Scan for the cell matching the given text and deliver its (x, y) coordinate at center. 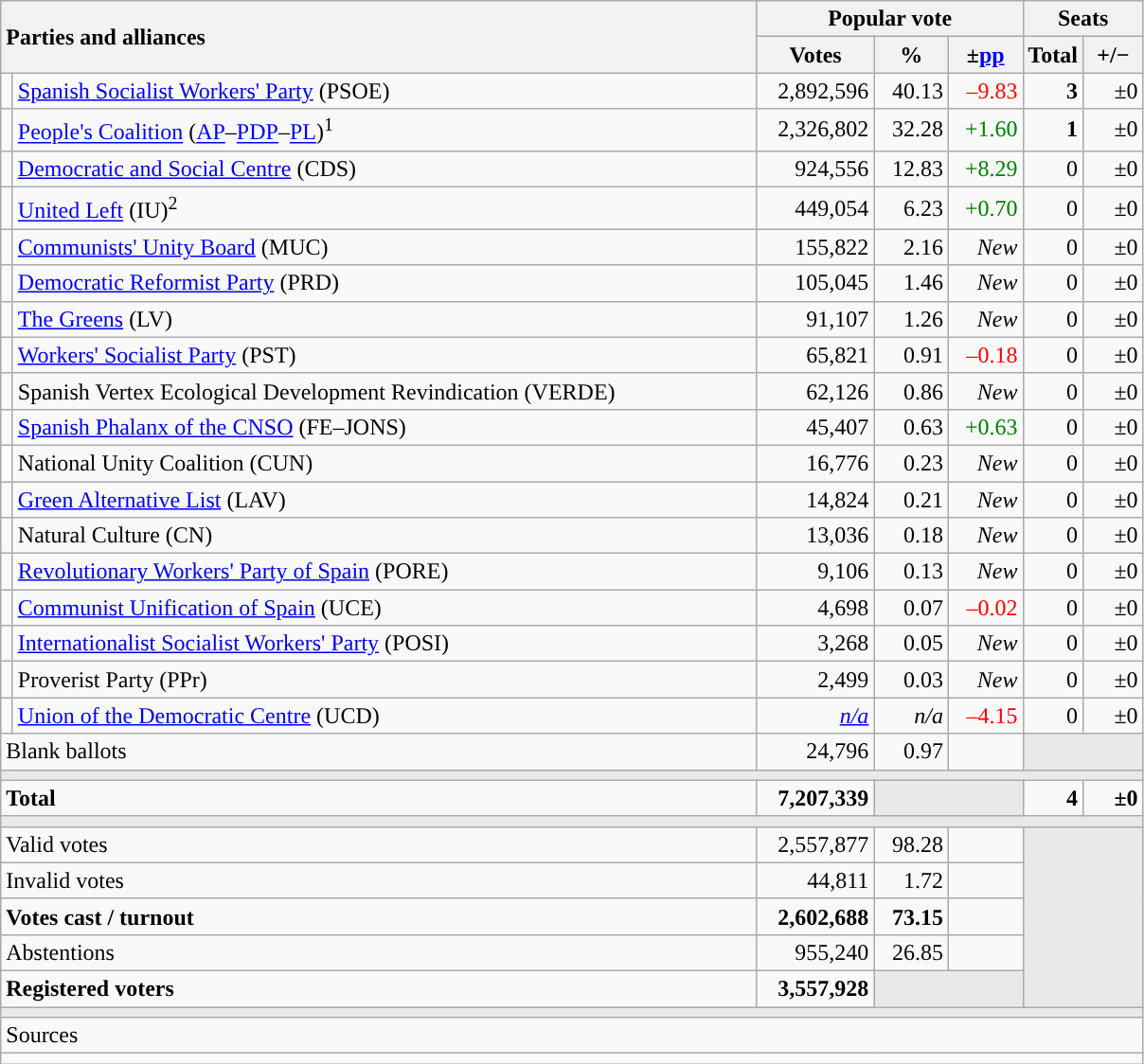
Invalid votes (379, 880)
91,107 (815, 319)
0.05 (911, 644)
4 (1053, 798)
6.23 (911, 208)
Parties and alliances (379, 37)
1.26 (911, 319)
Revolutionary Workers' Party of Spain (PORE) (384, 572)
Union of the Democratic Centre (UCD) (384, 716)
0.97 (911, 752)
United Left (IU)2 (384, 208)
Democratic Reformist Party (PRD) (384, 283)
45,407 (815, 427)
Spanish Vertex Ecological Development Revindication (VERDE) (384, 391)
14,824 (815, 500)
98.28 (911, 844)
1.46 (911, 283)
+8.29 (985, 168)
Green Alternative List (LAV) (384, 500)
16,776 (815, 463)
0.07 (911, 608)
65,821 (815, 355)
The Greens (LV) (384, 319)
9,106 (815, 572)
0.63 (911, 427)
Abstentions (379, 952)
National Unity Coalition (CUN) (384, 463)
Valid votes (379, 844)
Seats (1083, 19)
1.72 (911, 880)
Registered voters (379, 988)
0.13 (911, 572)
Democratic and Social Centre (CDS) (384, 168)
Spanish Socialist Workers' Party (PSOE) (384, 91)
26.85 (911, 952)
2,892,596 (815, 91)
Sources (572, 1036)
+0.63 (985, 427)
Votes (815, 55)
62,126 (815, 391)
449,054 (815, 208)
7,207,339 (815, 798)
Popular vote (890, 19)
±pp (985, 55)
Spanish Phalanx of the CNSO (FE–JONS) (384, 427)
Votes cast / turnout (379, 916)
13,036 (815, 536)
Internationalist Socialist Workers' Party (POSI) (384, 644)
2,499 (815, 680)
0.23 (911, 463)
Communists' Unity Board (MUC) (384, 247)
3 (1053, 91)
0.18 (911, 536)
0.21 (911, 500)
People's Coalition (AP–PDP–PL)1 (384, 131)
Blank ballots (379, 752)
955,240 (815, 952)
3,268 (815, 644)
2,602,688 (815, 916)
–0.18 (985, 355)
4,698 (815, 608)
105,045 (815, 283)
40.13 (911, 91)
924,556 (815, 168)
Natural Culture (CN) (384, 536)
24,796 (815, 752)
–9.83 (985, 91)
Communist Unification of Spain (UCE) (384, 608)
+0.70 (985, 208)
1 (1053, 131)
+/− (1114, 55)
0.91 (911, 355)
Workers' Socialist Party (PST) (384, 355)
–4.15 (985, 716)
Proverist Party (PPr) (384, 680)
% (911, 55)
3,557,928 (815, 988)
2,326,802 (815, 131)
44,811 (815, 880)
–0.02 (985, 608)
12.83 (911, 168)
0.03 (911, 680)
155,822 (815, 247)
32.28 (911, 131)
73.15 (911, 916)
2,557,877 (815, 844)
2.16 (911, 247)
0.86 (911, 391)
+1.60 (985, 131)
